Determine the [x, y] coordinate at the center of the cell enclosing the given text.  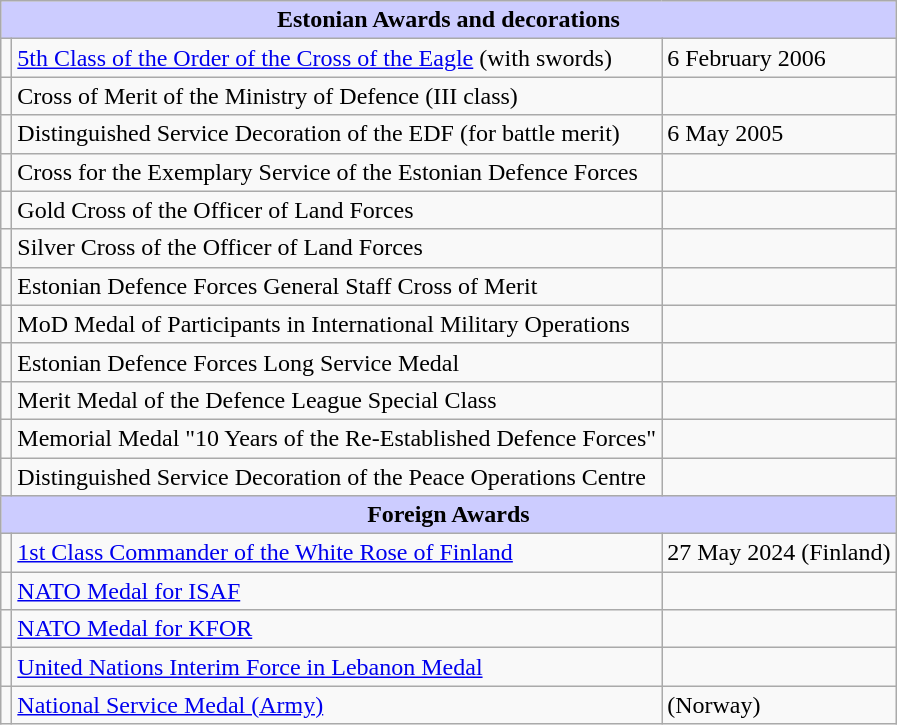
United Nations Interim Force in Lebanon Medal [337, 667]
Estonian Awards and decorations [448, 20]
27 May 2024 (Finland) [779, 553]
Estonian Defence Forces General Staff Cross of Merit [337, 286]
Estonian Defence Forces Long Service Medal [337, 362]
Foreign Awards [448, 515]
National Service Medal (Army) [337, 705]
Distinguished Service Decoration of the EDF (for battle merit) [337, 134]
NATO Medal for KFOR [337, 629]
MoD Medal of Participants in International Military Operations [337, 324]
Gold Cross of the Officer of Land Forces [337, 210]
1st Class Commander of the White Rose of Finland [337, 553]
Silver Cross of the Officer of Land Forces [337, 248]
6 February 2006 [779, 58]
6 May 2005 [779, 134]
Distinguished Service Decoration of the Peace Operations Centre [337, 477]
(Norway) [779, 705]
Cross of Merit of the Ministry of Defence (III class) [337, 96]
Merit Medal of the Defence League Special Class [337, 400]
Cross for the Exemplary Service of the Estonian Defence Forces [337, 172]
5th Class of the Order of the Cross of the Eagle (with swords) [337, 58]
Memorial Medal "10 Years of the Re-Established Defence Forces" [337, 438]
NATO Medal for ISAF [337, 591]
